Capture the cell that displays the provided text and extract its [x, y] central coordinate. 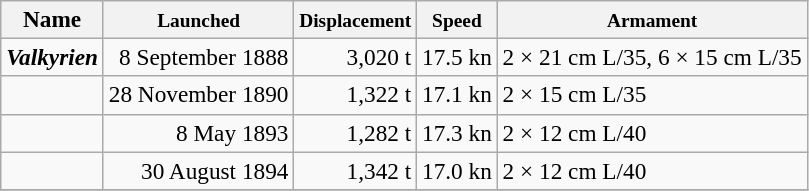
Displacement [356, 19]
Speed [458, 19]
17.0 kn [458, 170]
28 November 1890 [198, 95]
30 August 1894 [198, 170]
2 × 21 cm L/35, 6 × 15 cm L/35 [652, 57]
1,322 t [356, 95]
17.3 kn [458, 133]
2 × 15 cm L/35 [652, 95]
17.5 kn [458, 57]
Valkyrien [52, 57]
3,020 t [356, 57]
8 September 1888 [198, 57]
Name [52, 19]
1,342 t [356, 170]
8 May 1893 [198, 133]
17.1 kn [458, 95]
Launched [198, 19]
1,282 t [356, 133]
Armament [652, 19]
